Scan for the cell matching the given text and deliver its [x, y] coordinate at center. 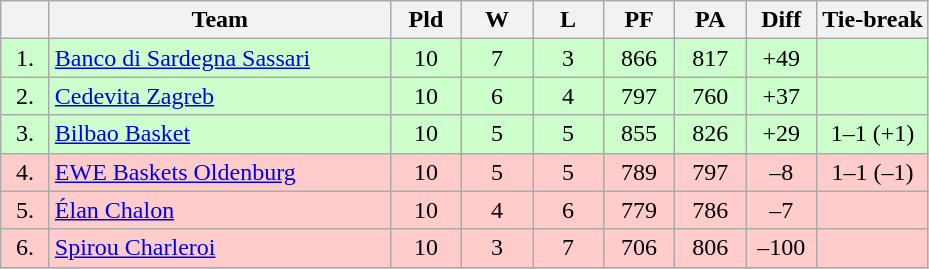
PA [710, 20]
L [568, 20]
Tie-break [873, 20]
855 [640, 134]
6. [26, 248]
+29 [782, 134]
706 [640, 248]
Pld [426, 20]
W [496, 20]
5. [26, 210]
789 [640, 172]
Diff [782, 20]
+37 [782, 96]
EWE Baskets Oldenburg [220, 172]
2. [26, 96]
866 [640, 58]
806 [710, 248]
–100 [782, 248]
786 [710, 210]
–7 [782, 210]
1. [26, 58]
Team [220, 20]
817 [710, 58]
3. [26, 134]
760 [710, 96]
Élan Chalon [220, 210]
–8 [782, 172]
779 [640, 210]
826 [710, 134]
Spirou Charleroi [220, 248]
PF [640, 20]
Banco di Sardegna Sassari [220, 58]
Cedevita Zagreb [220, 96]
4. [26, 172]
+49 [782, 58]
Bilbao Basket [220, 134]
1–1 (–1) [873, 172]
1–1 (+1) [873, 134]
